Capture the cell that displays the provided text and extract its [x, y] central coordinate. 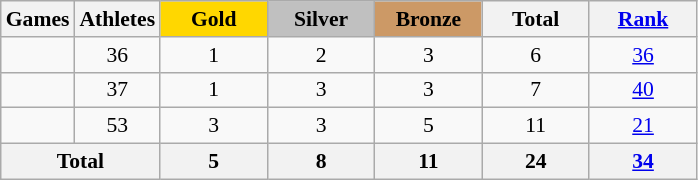
Gold [214, 19]
Rank [642, 19]
Games [38, 19]
2 [320, 55]
8 [320, 162]
Silver [320, 19]
21 [642, 126]
24 [536, 162]
40 [642, 90]
7 [536, 90]
6 [536, 55]
37 [117, 90]
Athletes [117, 19]
53 [117, 126]
Bronze [428, 19]
34 [642, 162]
